Capture the cell that displays the provided text and extract its [x, y] central coordinate. 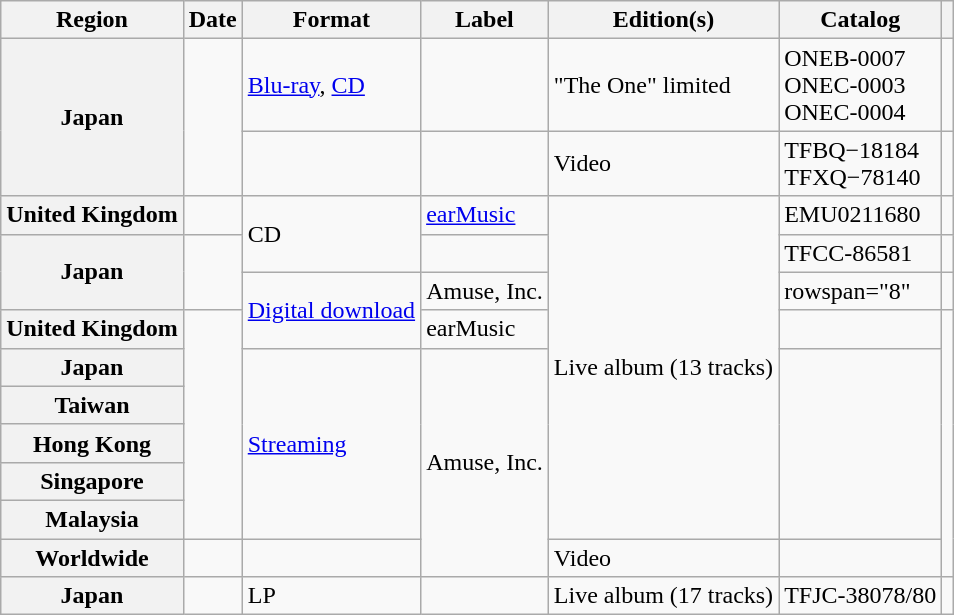
Taiwan [92, 405]
"The One" limited [663, 85]
Format [331, 20]
Hong Kong [92, 443]
Live album (13 tracks) [663, 368]
TFCC-86581 [860, 253]
Streaming [331, 443]
TFJC-38078/80 [860, 596]
Label [485, 20]
EMU0211680 [860, 215]
ONEB-0007ONEC-0003ONEC-0004 [860, 85]
CD [331, 234]
Region [92, 20]
LP [331, 596]
Catalog [860, 20]
TFBQ−18184TFXQ−78140 [860, 164]
Worldwide [92, 557]
Malaysia [92, 519]
rowspan="8" [860, 291]
Singapore [92, 481]
Live album (17 tracks) [663, 596]
Edition(s) [663, 20]
Digital download [331, 310]
Date [212, 20]
Blu-ray, CD [331, 85]
